Output the [X, Y] coordinate of the center of the cell containing the given text.  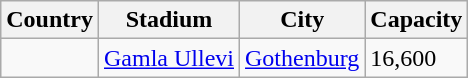
Capacity [416, 20]
City [302, 20]
Stadium [168, 20]
Gamla Ullevi [168, 58]
16,600 [416, 58]
Country [50, 20]
Gothenburg [302, 58]
